Determine the [x, y] coordinate at the center of the cell enclosing the given text.  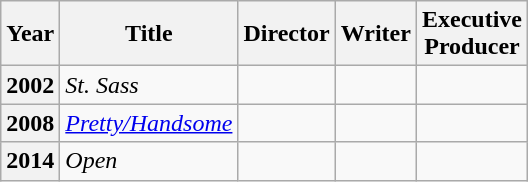
St. Sass [149, 85]
ExecutiveProducer [472, 34]
Year [30, 34]
Title [149, 34]
Director [286, 34]
2014 [30, 161]
Writer [376, 34]
2002 [30, 85]
2008 [30, 123]
Open [149, 161]
Pretty/Handsome [149, 123]
